Search for the cell housing the specified text and yield its (X, Y) center coordinate. 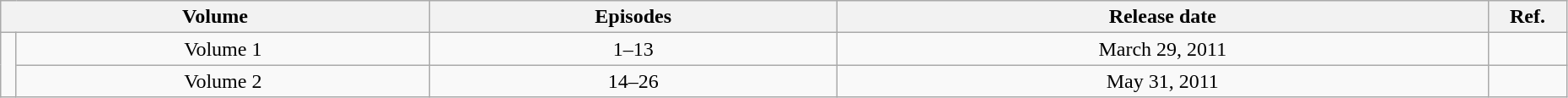
Ref. (1528, 17)
Volume 1 (223, 49)
Volume (216, 17)
Episodes (633, 17)
Release date (1162, 17)
May 31, 2011 (1162, 81)
1–13 (633, 49)
Volume 2 (223, 81)
March 29, 2011 (1162, 49)
14–26 (633, 81)
